For the text-containing cell, return its midpoint in (X, Y) coordinate format. 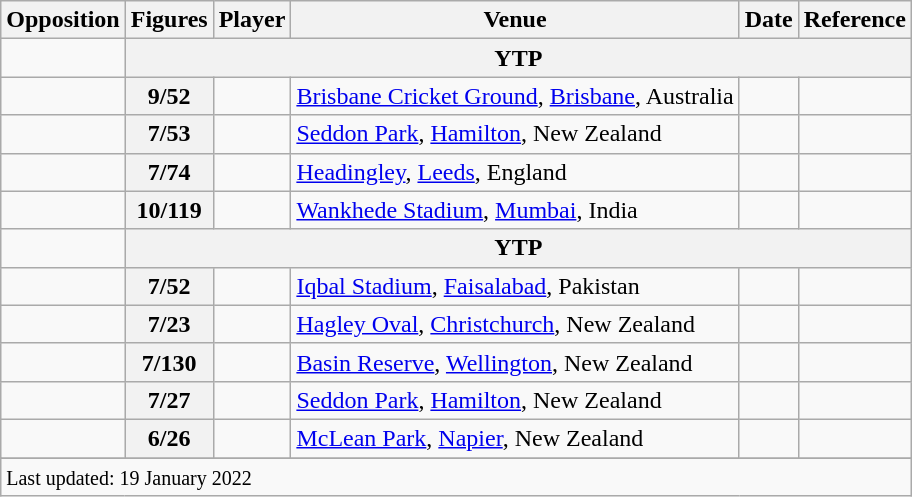
7/74 (169, 172)
Venue (515, 20)
Headingley, Leeds, England (515, 172)
7/53 (169, 134)
Player (252, 20)
Last updated: 19 January 2022 (456, 477)
Basin Reserve, Wellington, New Zealand (515, 362)
Brisbane Cricket Ground, Brisbane, Australia (515, 96)
Hagley Oval, Christchurch, New Zealand (515, 324)
Reference (854, 20)
9/52 (169, 96)
Date (768, 20)
7/27 (169, 400)
7/52 (169, 286)
Opposition (63, 20)
7/130 (169, 362)
McLean Park, Napier, New Zealand (515, 438)
10/119 (169, 210)
Iqbal Stadium, Faisalabad, Pakistan (515, 286)
Figures (169, 20)
Wankhede Stadium, Mumbai, India (515, 210)
7/23 (169, 324)
6/26 (169, 438)
